Provide the [X, Y] coordinate of the cell's center where the given text is located.  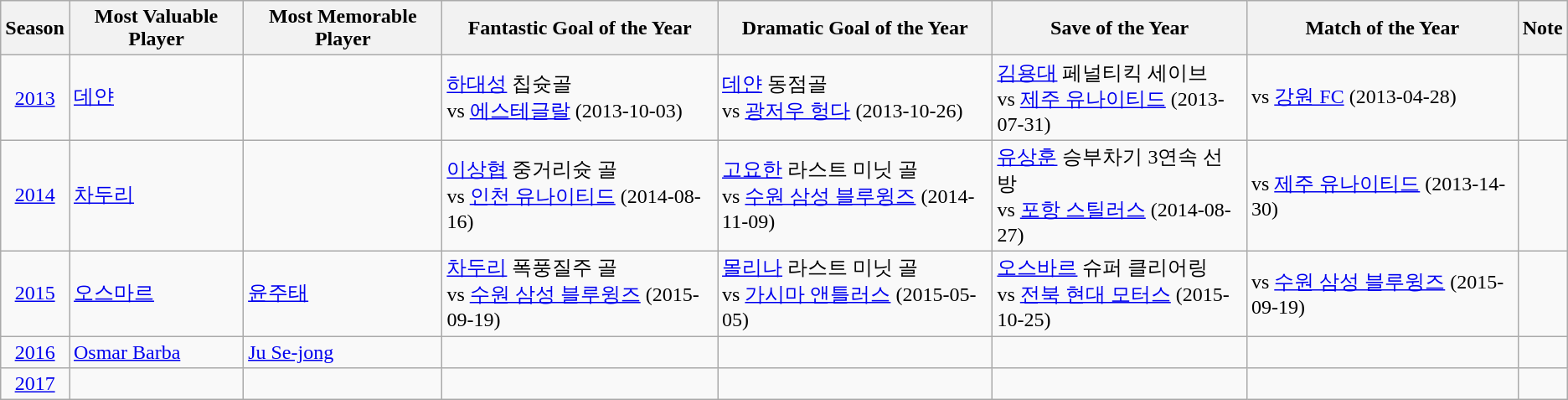
오스마르 [156, 294]
고요한 라스트 미닛 골vs 수원 삼성 블루윙즈 (2014-11-09) [855, 196]
몰리나 라스트 미닛 골vs 가시마 앤틀러스 (2015-05-05) [855, 294]
2017 [35, 384]
Season [35, 29]
Save of the Year [1119, 29]
vs 제주 유나이티드 (2013-14-30) [1382, 196]
2015 [35, 294]
Fantastic Goal of the Year [580, 29]
김용대 페널티킥 세이브vs 제주 유나이티드 (2013-07-31) [1119, 97]
Match of the Year [1382, 29]
Most Memorable Player [343, 29]
vs 강원 FC (2013-04-28) [1382, 97]
2014 [35, 196]
Ju Se-jong [343, 351]
이상협 중거리슛 골vs 인천 유나이티드 (2014-08-16) [580, 196]
윤주태 [343, 294]
Note [1543, 29]
vs 수원 삼성 블루윙즈 (2015-09-19) [1382, 294]
오스바르 슈퍼 클리어링vs 전북 현대 모터스 (2015-10-25) [1119, 294]
Most Valuable Player [156, 29]
하대성 칩슛골vs 에스테글랄 (2013-10-03) [580, 97]
Dramatic Goal of the Year [855, 29]
데얀 동점골vs 광저우 헝다 (2013-10-26) [855, 97]
데얀 [156, 97]
차두리 폭풍질주 골vs 수원 삼성 블루윙즈 (2015-09-19) [580, 294]
유상훈 승부차기 3연속 선방vs 포항 스틸러스 (2014-08-27) [1119, 196]
차두리 [156, 196]
2016 [35, 351]
Osmar Barba [156, 351]
2013 [35, 97]
